Search for the cell housing the specified text and yield its [x, y] center coordinate. 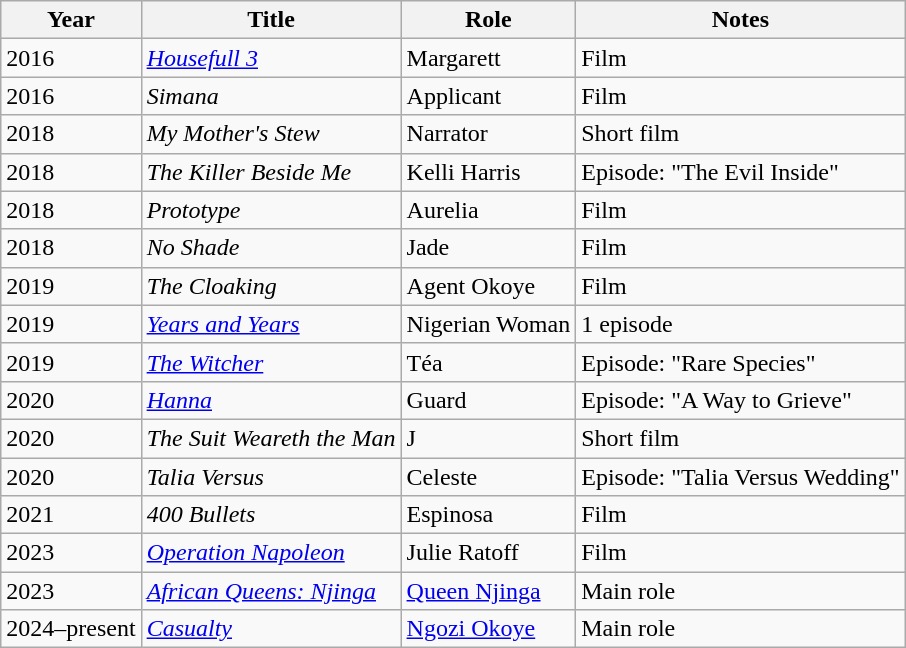
Ngozi Okoye [488, 629]
Narrator [488, 134]
No Shade [271, 248]
Prototype [271, 210]
Episode: "Rare Species" [740, 362]
The Killer Beside Me [271, 172]
My Mother's Stew [271, 134]
Simana [271, 96]
Aurelia [488, 210]
Hanna [271, 400]
2024–present [71, 629]
Espinosa [488, 515]
African Queens: Njinga [271, 591]
Episode: "A Way to Grieve" [740, 400]
Housefull 3 [271, 58]
Guard [488, 400]
1 episode [740, 324]
Talia Versus [271, 477]
The Cloaking [271, 286]
Operation Napoleon [271, 553]
Applicant [488, 96]
Julie Ratoff [488, 553]
Queen Njinga [488, 591]
Title [271, 20]
Kelli Harris [488, 172]
400 Bullets [271, 515]
Téa [488, 362]
Notes [740, 20]
Years and Years [271, 324]
The Suit Weareth the Man [271, 438]
Nigerian Woman [488, 324]
Margarett [488, 58]
Celeste [488, 477]
J [488, 438]
Year [71, 20]
Agent Okoye [488, 286]
The Witcher [271, 362]
Episode: "The Evil Inside" [740, 172]
Episode: "Talia Versus Wedding" [740, 477]
Role [488, 20]
2021 [71, 515]
Jade [488, 248]
Casualty [271, 629]
